Locate the cell with the specified text and output its [x, y] center coordinate. 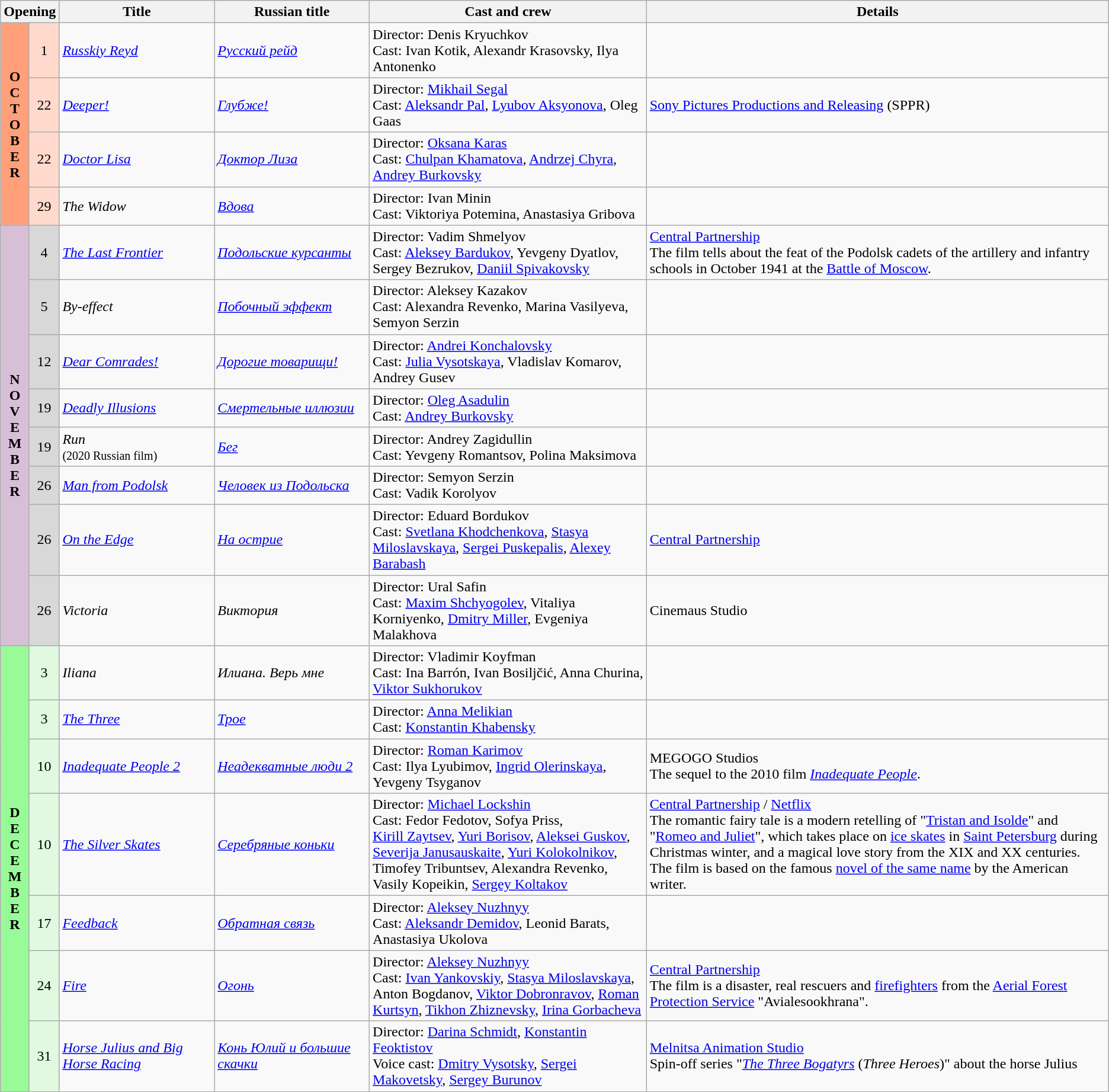
On the Edge [137, 539]
Director: Eduard Bordukov Cast: Svetlana Khodchenkova, Stasya Miloslavskaya, Sergei Puskepalis, Alexey Barabash [508, 539]
Director: Oleg Asadulin Cast: Andrey Burkovsky [508, 408]
Смертельные иллюзии [292, 408]
Title [137, 12]
Русский рейд [292, 50]
Dear Comrades! [137, 361]
Director: Anna Melikian Cast: Konstantin Khabensky [508, 719]
The Last Frontier [137, 252]
Russian title [292, 12]
Человек из Подольска [292, 485]
NOVEMBER [15, 435]
Бег [292, 447]
Run (2020 Russian film) [137, 447]
Feedback [137, 923]
Director: Semyon Serzin Cast: Vadik Korolyov [508, 485]
Iliana [137, 673]
Fire [137, 986]
Илиана. Верь мне [292, 673]
Doctor Lisa [137, 159]
Director: Andrey Zagidullin Cast: Yevgeny Romantsov, Polina Maksimova [508, 447]
Вдова [292, 206]
Details [877, 12]
Серебряные коньки [292, 845]
Sony Pictures Productions and Releasing (SPPR) [877, 105]
Director: Ivan Minin Cast: Viktoriya Potemina, Anastasiya Gribova [508, 206]
29 [44, 206]
Russkiy Reyd [137, 50]
Central Partnership The film is a disaster, real rescuers and firefighters from the Aerial Forest Protection Service "Avialesookhrana". [877, 986]
Director: Darina Schmidt, Konstantin Feoktistov Voice cast: Dmitry Vysotsky, Sergei Makovetsky, Sergey Burunov [508, 1056]
Неадекватные люди 2 [292, 766]
Melnitsa Animation Studio Spin-off series "The Three Bogatyrs (Three Heroes)" about the horse Julius [877, 1056]
Director: Roman Karimov Cast: Ilya Lyubimov, Ingrid Olerinskaya, Yevgeny Tsyganov [508, 766]
Трое [292, 719]
OCTOBER [15, 124]
Horse Julius and Big Horse Racing [137, 1056]
Central Partnership [877, 539]
1 [44, 50]
17 [44, 923]
Огонь [292, 986]
Director: Andrei Konchalovsky Cast: Julia Vysotskaya, Vladislav Komarov, Andrey Gusev [508, 361]
31 [44, 1056]
12 [44, 361]
Man from Podolsk [137, 485]
Inadequate People 2 [137, 766]
Deadly Illusions [137, 408]
Director: Aleksey Nuzhnyy Cast: Aleksandr Demidov, Leonid Barats, Anastasiya Ukolova [508, 923]
MEGOGO Studios The sequel to the 2010 film Inadequate People. [877, 766]
DECEMBER [15, 869]
Director: Vladimir Koyfman Cast: Ina Barrón, Ivan Bosiljčić, Anna Churina, Viktor Sukhorukov [508, 673]
The Silver Skates [137, 845]
4 [44, 252]
Director: Aleksey Kazakov Cast: Alexandra Revenko, Marina Vasilyeva, Semyon Serzin [508, 307]
Director: Oksana Karas Cast: Chulpan Khamatova, Andrzej Chyra, Andrey Burkovsky [508, 159]
Opening [30, 12]
By-effect [137, 307]
Подольские курсанты [292, 252]
Побочный эффект [292, 307]
Доктор Лиза [292, 159]
Обратная связь [292, 923]
The Three [137, 719]
Director: Vadim Shmelyov Cast: Aleksey Bardukov, Yevgeny Dyatlov, Sergey Bezrukov, Daniil Spivakovsky [508, 252]
Дорогие товарищи! [292, 361]
The Widow [137, 206]
Cast and crew [508, 12]
Director: Mikhail Segal Cast: Aleksandr Pal, Lyubov Aksyonova, Oleg Gaas [508, 105]
Deeper! [137, 105]
Director: Ural Safin Cast: Maxim Shchyogolev, Vitaliya Korniyenko, Dmitry Miller, Evgeniya Malakhova [508, 610]
Cinemaus Studio [877, 610]
На острие [292, 539]
5 [44, 307]
Victoria [137, 610]
Director: Denis Kryuchkov Cast: Ivan Kotik, Alexandr Krasovsky, Ilya Antonenko [508, 50]
24 [44, 986]
Виктория [292, 610]
Глубже! [292, 105]
Конь Юлий и большие скачки [292, 1056]
